Pinpoint the cell where the given text exists, returning its (X, Y) midpoint coordinate. 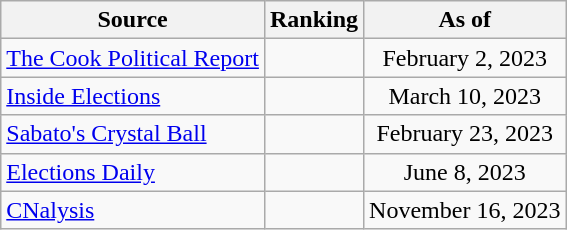
February 23, 2023 (465, 134)
March 10, 2023 (465, 96)
CNalysis (133, 210)
The Cook Political Report (133, 58)
November 16, 2023 (465, 210)
Inside Elections (133, 96)
February 2, 2023 (465, 58)
Source (133, 20)
June 8, 2023 (465, 172)
Sabato's Crystal Ball (133, 134)
As of (465, 20)
Ranking (314, 20)
Elections Daily (133, 172)
